Determine the [X, Y] coordinate at the center of the cell enclosing the given text.  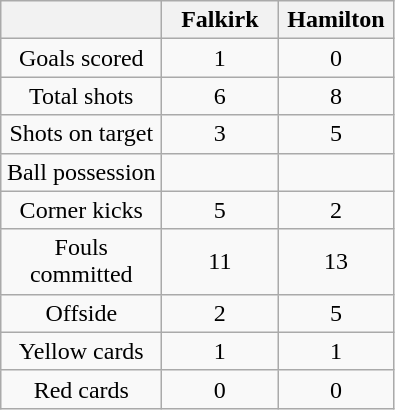
Corner kicks [82, 210]
Fouls committed [82, 262]
Red cards [82, 389]
Hamilton [336, 20]
Ball possession [82, 172]
Yellow cards [82, 351]
Falkirk [220, 20]
Shots on target [82, 134]
3 [220, 134]
Goals scored [82, 58]
Total shots [82, 96]
13 [336, 262]
Offside [82, 313]
11 [220, 262]
8 [336, 96]
6 [220, 96]
